Provide the [X, Y] coordinate of the cell's center where the given text is located.  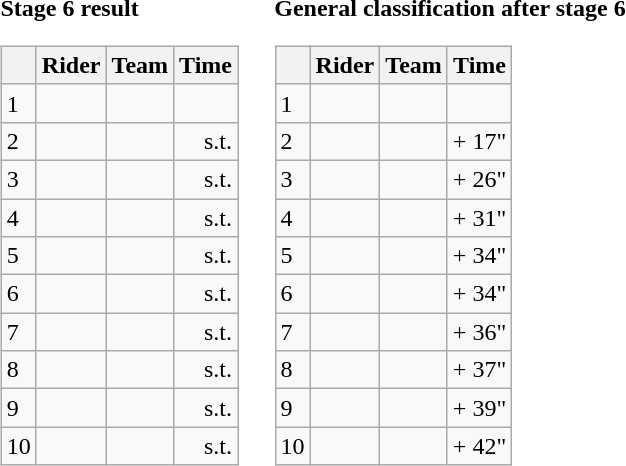
+ 31" [479, 217]
+ 36" [479, 332]
+ 37" [479, 370]
+ 39" [479, 408]
+ 42" [479, 446]
+ 17" [479, 141]
+ 26" [479, 179]
